Provide the (X, Y) coordinate of the cell's center where the given text is located.  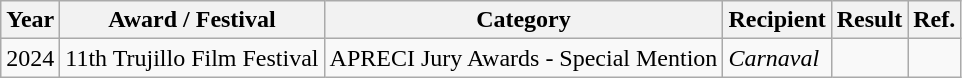
Recipient (777, 20)
APRECI Jury Awards - Special Mention (524, 58)
11th Trujillo Film Festival (192, 58)
Award / Festival (192, 20)
2024 (30, 58)
Result (869, 20)
Category (524, 20)
Carnaval (777, 58)
Year (30, 20)
Ref. (934, 20)
